Return the (x, y) coordinate for the center point of the cell that contains the specified text.  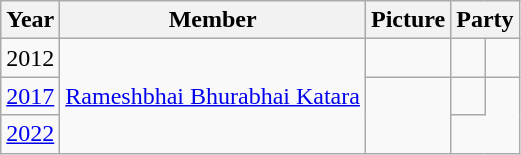
2012 (30, 58)
2022 (30, 134)
Year (30, 20)
Picture (408, 20)
2017 (30, 96)
Party (485, 20)
Member (213, 20)
Rameshbhai Bhurabhai Katara (213, 96)
